Provide the [x, y] coordinate of the cell's center where the given text is located.  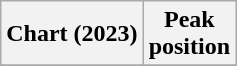
Peakposition [189, 34]
Chart (2023) [72, 34]
